Find where the given text appears and provide that cell's center as [x, y] coordinate. 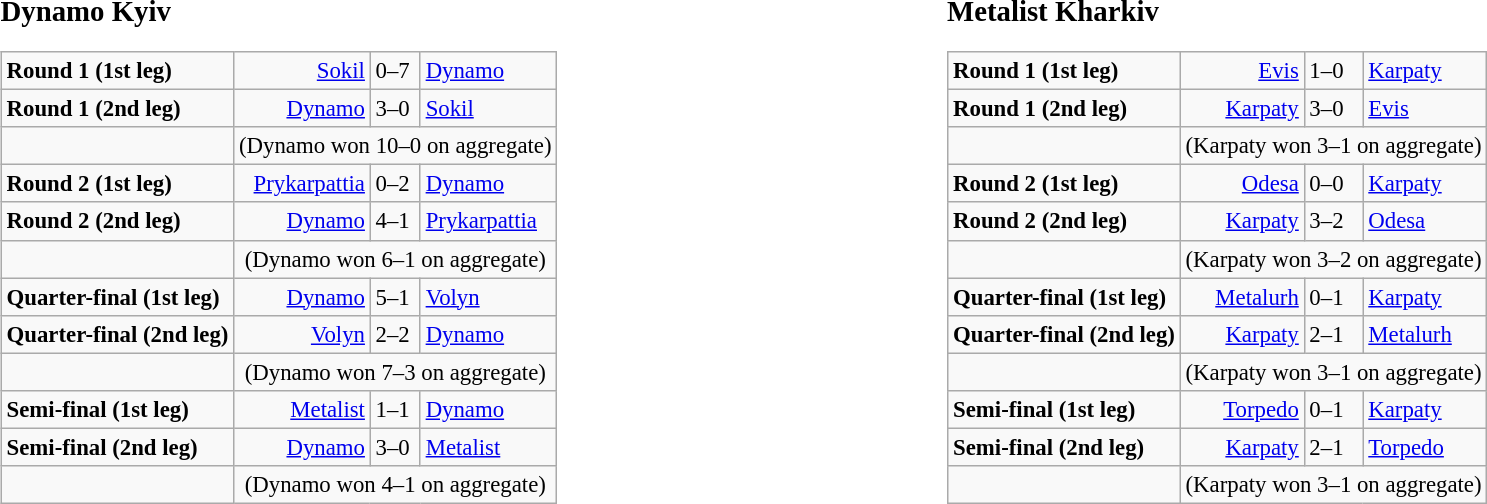
0–2 [395, 184]
0–7 [395, 71]
(Karpaty won 3–2 on aggregate) [1334, 259]
3–2 [1334, 221]
(Dynamo won 6–1 on aggregate) [396, 259]
(Dynamo won 4–1 on aggregate) [396, 485]
1–0 [1334, 71]
0–0 [1334, 184]
(Dynamo won 10–0 on aggregate) [396, 146]
4–1 [395, 221]
1–1 [395, 409]
2–2 [395, 334]
5–1 [395, 297]
(Dynamo won 7–3 on aggregate) [396, 372]
